Find where the given text appears and provide that cell's center as (X, Y) coordinate. 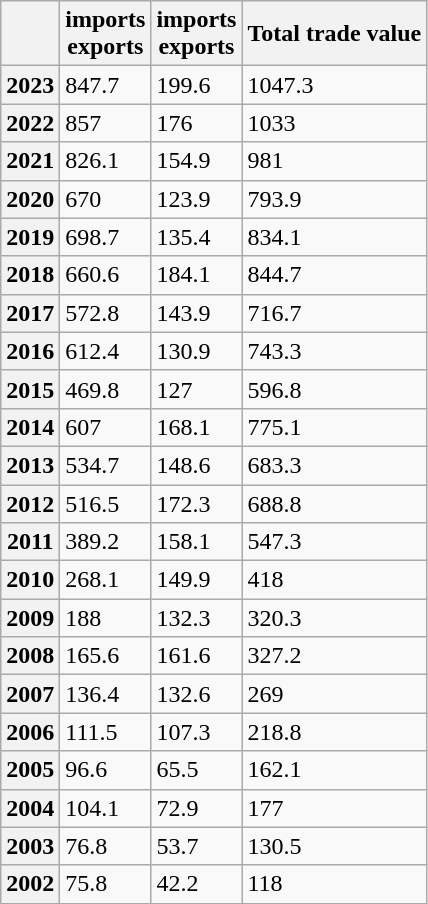
2016 (30, 351)
2008 (30, 656)
2005 (30, 770)
199.6 (196, 85)
981 (334, 161)
2003 (30, 846)
2012 (30, 503)
268.1 (106, 580)
572.8 (106, 313)
716.7 (334, 313)
65.5 (196, 770)
2019 (30, 237)
123.9 (196, 199)
389.2 (106, 542)
Total trade value (334, 34)
148.6 (196, 465)
72.9 (196, 808)
683.3 (334, 465)
172.3 (196, 503)
76.8 (106, 846)
176 (196, 123)
698.7 (106, 237)
2021 (30, 161)
2011 (30, 542)
184.1 (196, 275)
2010 (30, 580)
177 (334, 808)
660.6 (106, 275)
118 (334, 884)
2017 (30, 313)
168.1 (196, 427)
688.8 (334, 503)
188 (106, 618)
418 (334, 580)
75.8 (106, 884)
218.8 (334, 732)
2022 (30, 123)
2006 (30, 732)
107.3 (196, 732)
844.7 (334, 275)
161.6 (196, 656)
2015 (30, 389)
743.3 (334, 351)
2009 (30, 618)
135.4 (196, 237)
547.3 (334, 542)
847.7 (106, 85)
130.9 (196, 351)
104.1 (106, 808)
793.9 (334, 199)
162.1 (334, 770)
857 (106, 123)
834.1 (334, 237)
534.7 (106, 465)
826.1 (106, 161)
612.4 (106, 351)
136.4 (106, 694)
53.7 (196, 846)
2023 (30, 85)
320.3 (334, 618)
154.9 (196, 161)
1033 (334, 123)
327.2 (334, 656)
2007 (30, 694)
149.9 (196, 580)
516.5 (106, 503)
127 (196, 389)
2002 (30, 884)
596.8 (334, 389)
2020 (30, 199)
2014 (30, 427)
2013 (30, 465)
132.6 (196, 694)
269 (334, 694)
42.2 (196, 884)
165.6 (106, 656)
775.1 (334, 427)
111.5 (106, 732)
158.1 (196, 542)
132.3 (196, 618)
607 (106, 427)
1047.3 (334, 85)
2018 (30, 275)
2004 (30, 808)
469.8 (106, 389)
670 (106, 199)
130.5 (334, 846)
143.9 (196, 313)
96.6 (106, 770)
